Return [x, y] of the center of cell containing provided text 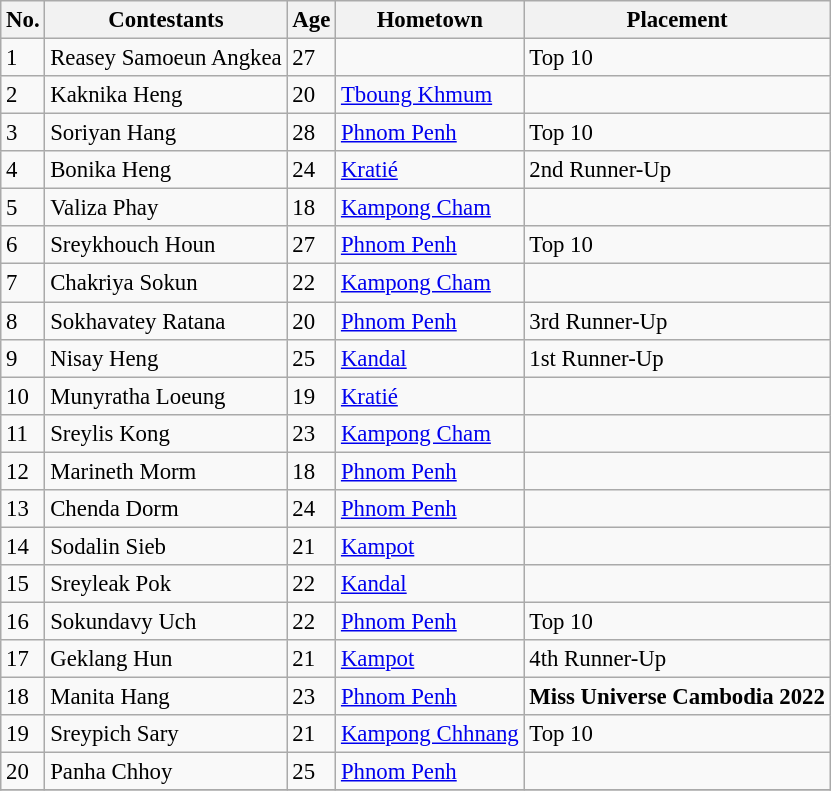
3 [23, 133]
Sokhavatey Ratana [166, 321]
Geklang Hun [166, 659]
Sreylis Kong [166, 433]
Reasey Samoeun Angkea [166, 58]
Marineth Morm [166, 471]
Chenda Dorm [166, 509]
28 [312, 133]
Placement [677, 20]
4th Runner-Up [677, 659]
Munyratha Loeung [166, 396]
12 [23, 471]
Sreykhouch Houn [166, 245]
Kaknika Heng [166, 95]
8 [23, 321]
7 [23, 283]
16 [23, 621]
1st Runner-Up [677, 358]
Sreyleak Pok [166, 584]
17 [23, 659]
1 [23, 58]
Valiza Phay [166, 208]
2nd Runner-Up [677, 170]
Kampong Chhnang [430, 734]
Bonika Heng [166, 170]
10 [23, 396]
15 [23, 584]
9 [23, 358]
Manita Hang [166, 697]
Chakriya Sokun [166, 283]
14 [23, 546]
Sodalin Sieb [166, 546]
4 [23, 170]
Miss Universe Cambodia 2022 [677, 697]
Age [312, 20]
2 [23, 95]
5 [23, 208]
3rd Runner-Up [677, 321]
6 [23, 245]
Soriyan Hang [166, 133]
Contestants [166, 20]
Panha Chhoy [166, 772]
Tboung Khmum [430, 95]
Nisay Heng [166, 358]
No. [23, 20]
Hometown [430, 20]
Sokundavy Uch [166, 621]
Sreypich Sary [166, 734]
13 [23, 509]
11 [23, 433]
